Scan for the cell matching the given text and deliver its [X, Y] coordinate at center. 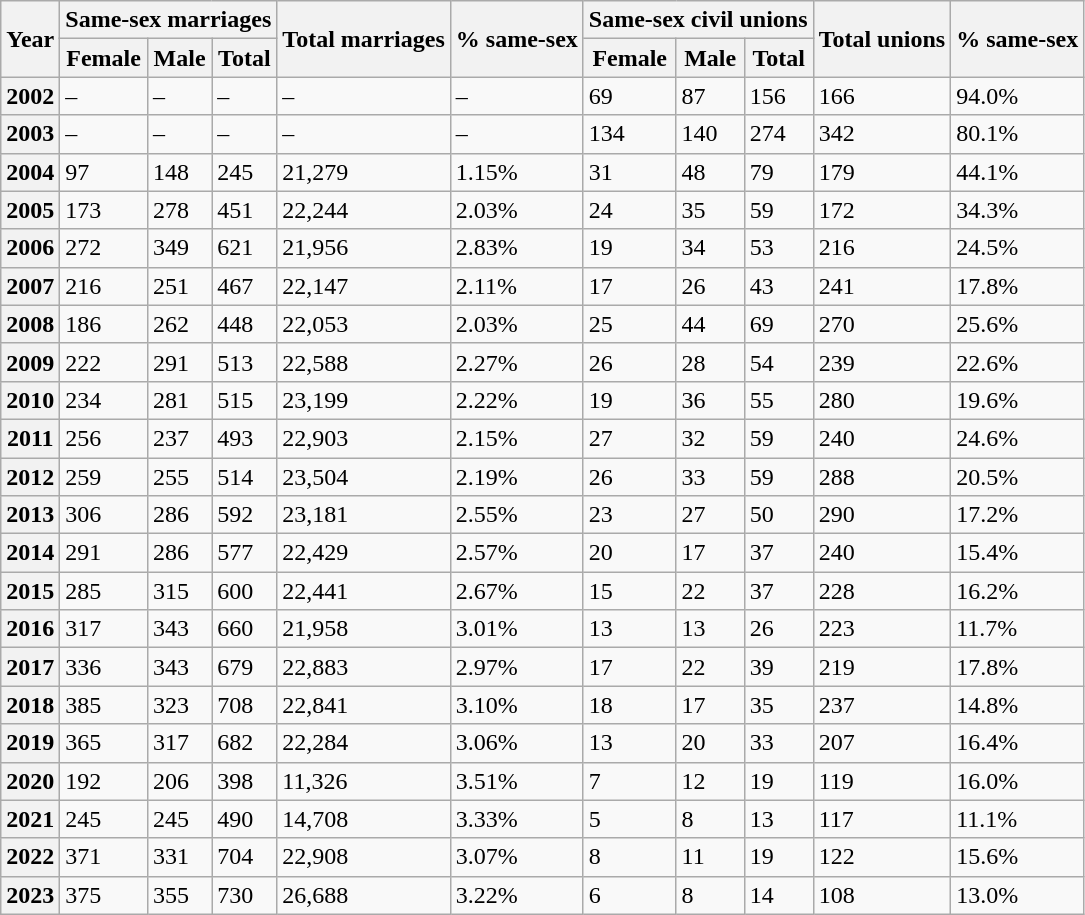
3.01% [516, 629]
19.6% [1018, 400]
28 [710, 362]
1.15% [516, 172]
34 [710, 248]
108 [882, 895]
336 [104, 667]
166 [882, 96]
11 [710, 857]
87 [710, 96]
21,279 [364, 172]
16.0% [1018, 781]
223 [882, 629]
11,326 [364, 781]
2003 [30, 134]
53 [778, 248]
16.2% [1018, 591]
704 [244, 857]
17.2% [1018, 515]
22.6% [1018, 362]
3.06% [516, 743]
24 [630, 210]
514 [244, 477]
234 [104, 400]
24.6% [1018, 438]
385 [104, 705]
14 [778, 895]
36 [710, 400]
2.11% [516, 286]
24.5% [1018, 248]
13.0% [1018, 895]
22,883 [364, 667]
349 [179, 248]
278 [179, 210]
2.22% [516, 400]
2007 [30, 286]
23 [630, 515]
2002 [30, 96]
22,903 [364, 438]
22,053 [364, 324]
156 [778, 96]
274 [778, 134]
262 [179, 324]
22,441 [364, 591]
117 [882, 819]
2010 [30, 400]
2006 [30, 248]
15.6% [1018, 857]
3.33% [516, 819]
577 [244, 553]
256 [104, 438]
241 [882, 286]
20.5% [1018, 477]
513 [244, 362]
5 [630, 819]
11.7% [1018, 629]
50 [778, 515]
280 [882, 400]
2023 [30, 895]
342 [882, 134]
2013 [30, 515]
11.1% [1018, 819]
22,244 [364, 210]
323 [179, 705]
12 [710, 781]
493 [244, 438]
2020 [30, 781]
730 [244, 895]
25.6% [1018, 324]
25 [630, 324]
2015 [30, 591]
2.57% [516, 553]
31 [630, 172]
251 [179, 286]
490 [244, 819]
3.07% [516, 857]
2011 [30, 438]
270 [882, 324]
2021 [30, 819]
306 [104, 515]
2.55% [516, 515]
365 [104, 743]
219 [882, 667]
22,429 [364, 553]
140 [710, 134]
39 [778, 667]
621 [244, 248]
355 [179, 895]
2.67% [516, 591]
6 [630, 895]
281 [179, 400]
2016 [30, 629]
55 [778, 400]
290 [882, 515]
2.15% [516, 438]
97 [104, 172]
Same-sex marriages [168, 20]
255 [179, 477]
Total marriages [364, 39]
592 [244, 515]
398 [244, 781]
679 [244, 667]
148 [179, 172]
2.97% [516, 667]
467 [244, 286]
192 [104, 781]
15.4% [1018, 553]
172 [882, 210]
2009 [30, 362]
23,199 [364, 400]
660 [244, 629]
7 [630, 781]
48 [710, 172]
32 [710, 438]
Same-sex civil unions [698, 20]
2.19% [516, 477]
3.10% [516, 705]
2012 [30, 477]
119 [882, 781]
371 [104, 857]
315 [179, 591]
79 [778, 172]
22,841 [364, 705]
228 [882, 591]
3.51% [516, 781]
23,504 [364, 477]
222 [104, 362]
21,956 [364, 248]
2018 [30, 705]
14.8% [1018, 705]
206 [179, 781]
134 [630, 134]
708 [244, 705]
16.4% [1018, 743]
23,181 [364, 515]
2017 [30, 667]
451 [244, 210]
331 [179, 857]
44.1% [1018, 172]
22,588 [364, 362]
22,908 [364, 857]
Year [30, 39]
15 [630, 591]
26,688 [364, 895]
600 [244, 591]
2004 [30, 172]
3.22% [516, 895]
2019 [30, 743]
515 [244, 400]
2008 [30, 324]
288 [882, 477]
44 [710, 324]
14,708 [364, 819]
272 [104, 248]
22,284 [364, 743]
80.1% [1018, 134]
207 [882, 743]
122 [882, 857]
Total unions [882, 39]
2005 [30, 210]
259 [104, 477]
2022 [30, 857]
285 [104, 591]
179 [882, 172]
18 [630, 705]
22,147 [364, 286]
94.0% [1018, 96]
54 [778, 362]
43 [778, 286]
21,958 [364, 629]
2.83% [516, 248]
2.27% [516, 362]
239 [882, 362]
2014 [30, 553]
186 [104, 324]
375 [104, 895]
448 [244, 324]
682 [244, 743]
34.3% [1018, 210]
173 [104, 210]
